Scan for the cell matching the given text and deliver its (X, Y) coordinate at center. 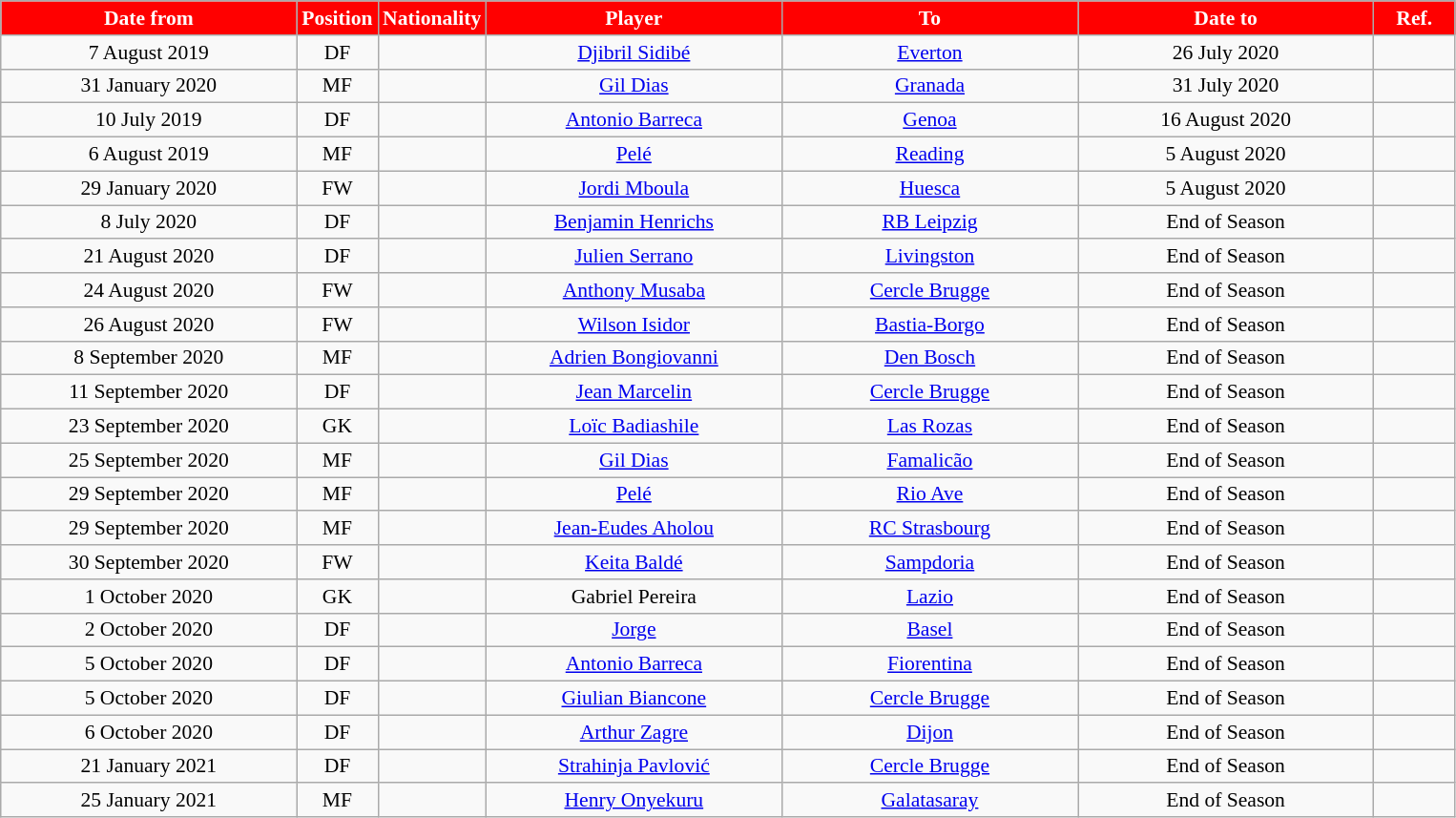
Date from (149, 18)
Jordi Mboula (634, 188)
Livingston (929, 257)
8 July 2020 (149, 222)
Basel (929, 630)
Las Rozas (929, 427)
30 September 2020 (149, 562)
21 August 2020 (149, 257)
Huesca (929, 188)
Player (634, 18)
Bastia-Borgo (929, 325)
10 July 2019 (149, 120)
6 August 2019 (149, 155)
Jorge (634, 630)
11 September 2020 (149, 392)
Jean-Eudes Aholou (634, 529)
Gabriel Pereira (634, 597)
Djibril Sidibé (634, 52)
Julien Serrano (634, 257)
Ref. (1414, 18)
RB Leipzig (929, 222)
Den Bosch (929, 358)
21 January 2021 (149, 766)
Loïc Badiashile (634, 427)
Rio Ave (929, 494)
Galatasaray (929, 801)
Strahinja Pavlović (634, 766)
23 September 2020 (149, 427)
26 August 2020 (149, 325)
6 October 2020 (149, 732)
29 January 2020 (149, 188)
Lazio (929, 597)
RC Strasbourg (929, 529)
Adrien Bongiovanni (634, 358)
16 August 2020 (1226, 120)
Jean Marcelin (634, 392)
Henry Onyekuru (634, 801)
Anthony Musaba (634, 290)
31 July 2020 (1226, 86)
26 July 2020 (1226, 52)
Fiorentina (929, 664)
Granada (929, 86)
24 August 2020 (149, 290)
Nationality (431, 18)
2 October 2020 (149, 630)
Dijon (929, 732)
Benjamin Henrichs (634, 222)
Sampdoria (929, 562)
1 October 2020 (149, 597)
Wilson Isidor (634, 325)
8 September 2020 (149, 358)
7 August 2019 (149, 52)
Reading (929, 155)
Giulian Biancone (634, 699)
Famalicão (929, 460)
Genoa (929, 120)
To (929, 18)
Everton (929, 52)
25 January 2021 (149, 801)
Date to (1226, 18)
Arthur Zagre (634, 732)
Keita Baldé (634, 562)
Position (338, 18)
25 September 2020 (149, 460)
31 January 2020 (149, 86)
